Search for the cell housing the specified text and yield its [x, y] center coordinate. 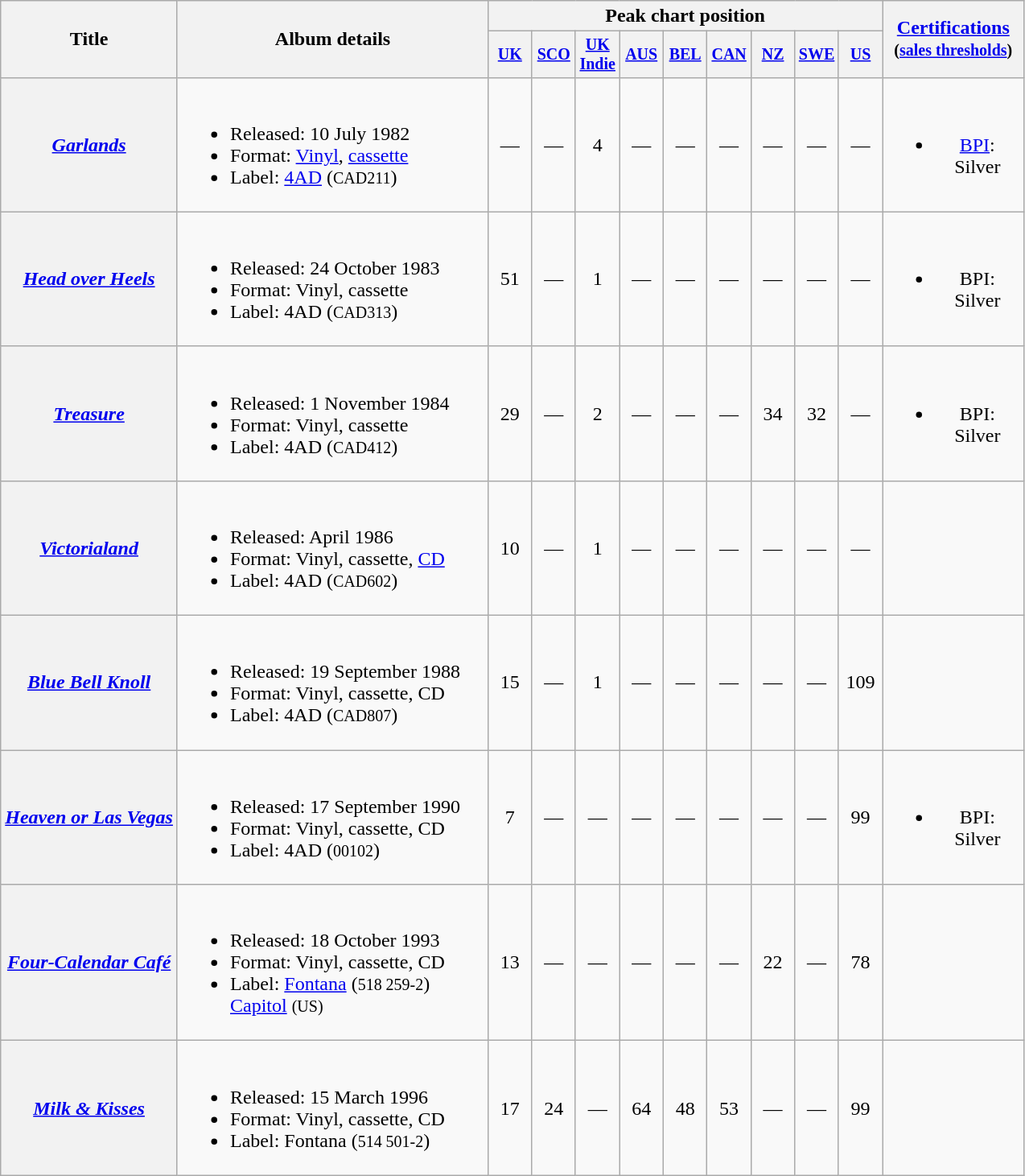
SWE [817, 55]
32 [817, 414]
BEL [685, 55]
Milk & Kisses [89, 1108]
Released: 15 March 1996Format: Vinyl, cassette, CDLabel: Fontana (514 501-2) [332, 1108]
64 [641, 1108]
53 [729, 1108]
Heaven or Las Vegas [89, 818]
17 [510, 1108]
29 [510, 414]
Released: 24 October 1983Format: Vinyl, cassetteLabel: 4AD (CAD313) [332, 279]
10 [510, 547]
48 [685, 1108]
Released: 19 September 1988Format: Vinyl, cassette, CDLabel: 4AD (CAD807) [332, 683]
AUS [641, 55]
UK [510, 55]
Victorialand [89, 547]
US [860, 55]
78 [860, 963]
24 [554, 1108]
4 [597, 145]
109 [860, 683]
Title [89, 39]
Certifications(sales thresholds) [953, 39]
13 [510, 963]
15 [510, 683]
Blue Bell Knoll [89, 683]
Released: 18 October 1993Format: Vinyl, cassette, CDLabel: Fontana (518 259-2) Capitol (US) [332, 963]
Released: April 1986Format: Vinyl, cassette, CDLabel: 4AD (CAD602) [332, 547]
34 [772, 414]
Released: 10 July 1982Format: Vinyl, cassetteLabel: 4AD (CAD211) [332, 145]
Released: 17 September 1990Format: Vinyl, cassette, CDLabel: 4AD (00102) [332, 818]
SCO [554, 55]
2 [597, 414]
UK Indie [597, 55]
7 [510, 818]
CAN [729, 55]
22 [772, 963]
Garlands [89, 145]
Four-Calendar Café [89, 963]
Treasure [89, 414]
Peak chart position [685, 16]
Head over Heels [89, 279]
51 [510, 279]
Album details [332, 39]
NZ [772, 55]
Released: 1 November 1984Format: Vinyl, cassetteLabel: 4AD (CAD412) [332, 414]
